Determine the [X, Y] coordinate at the center of the cell enclosing the given text.  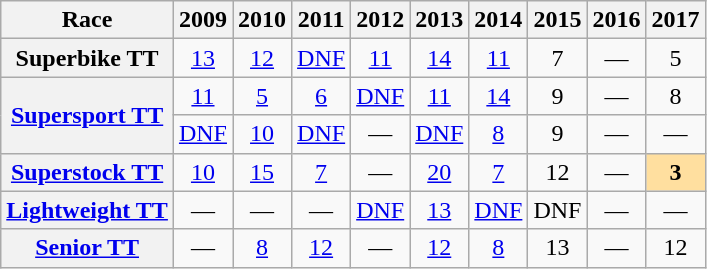
Lightweight TT [88, 210]
Superbike TT [88, 58]
Senior TT [88, 248]
2017 [676, 20]
Race [88, 20]
Supersport TT [88, 115]
20 [440, 172]
2015 [558, 20]
2013 [440, 20]
2009 [202, 20]
2011 [322, 20]
6 [322, 96]
3 [676, 172]
Superstock TT [88, 172]
2014 [498, 20]
2016 [616, 20]
2012 [380, 20]
15 [262, 172]
2010 [262, 20]
